Search for the cell housing the specified text and yield its [x, y] center coordinate. 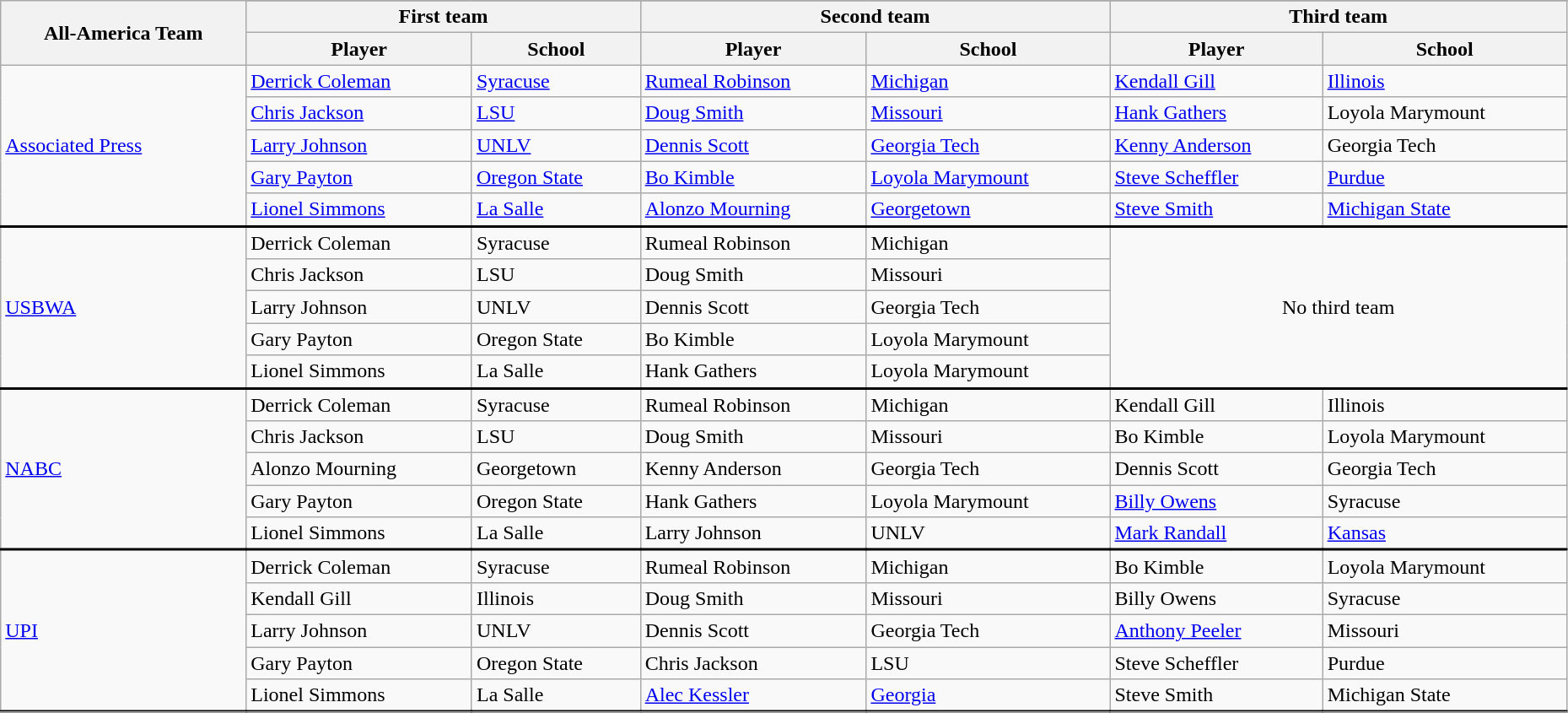
Alec Kessler [753, 695]
Associated Press [123, 145]
USBWA [123, 307]
First team [444, 17]
UPI [123, 631]
Second team [876, 17]
Anthony Peeler [1216, 630]
No third team [1338, 307]
All-America Team [123, 33]
Georgia [989, 695]
Kansas [1444, 533]
Third team [1338, 17]
Mark Randall [1216, 533]
NABC [123, 469]
